Scan for the cell matching the given text and deliver its [x, y] coordinate at center. 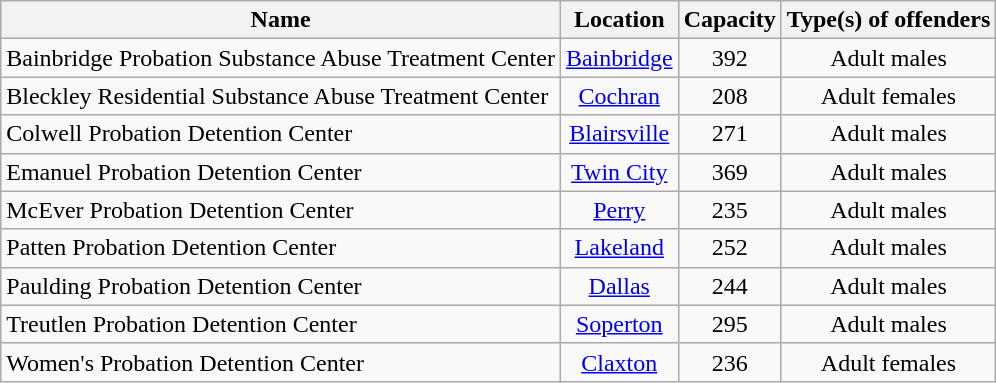
Location [619, 20]
392 [730, 58]
235 [730, 210]
Twin City [619, 172]
McEver Probation Detention Center [281, 210]
Blairsville [619, 134]
369 [730, 172]
208 [730, 96]
Perry [619, 210]
Treutlen Probation Detention Center [281, 324]
295 [730, 324]
244 [730, 286]
Name [281, 20]
Claxton [619, 362]
Emanuel Probation Detention Center [281, 172]
271 [730, 134]
Patten Probation Detention Center [281, 248]
Capacity [730, 20]
Women's Probation Detention Center [281, 362]
Bainbridge Probation Substance Abuse Treatment Center [281, 58]
236 [730, 362]
Bainbridge [619, 58]
Colwell Probation Detention Center [281, 134]
Paulding Probation Detention Center [281, 286]
Bleckley Residential Substance Abuse Treatment Center [281, 96]
Lakeland [619, 248]
Soperton [619, 324]
Dallas [619, 286]
252 [730, 248]
Cochran [619, 96]
Type(s) of offenders [888, 20]
